Scan for the cell matching the given text and deliver its (x, y) coordinate at center. 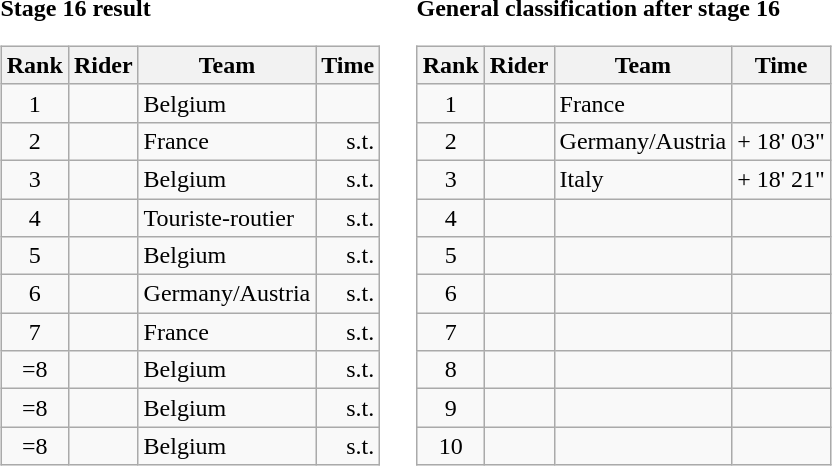
Italy (643, 179)
9 (450, 408)
+ 18' 21" (782, 179)
+ 18' 03" (782, 141)
8 (450, 370)
Touriste-routier (227, 217)
10 (450, 446)
